Determine the [X, Y] coordinate at the center of the cell enclosing the given text.  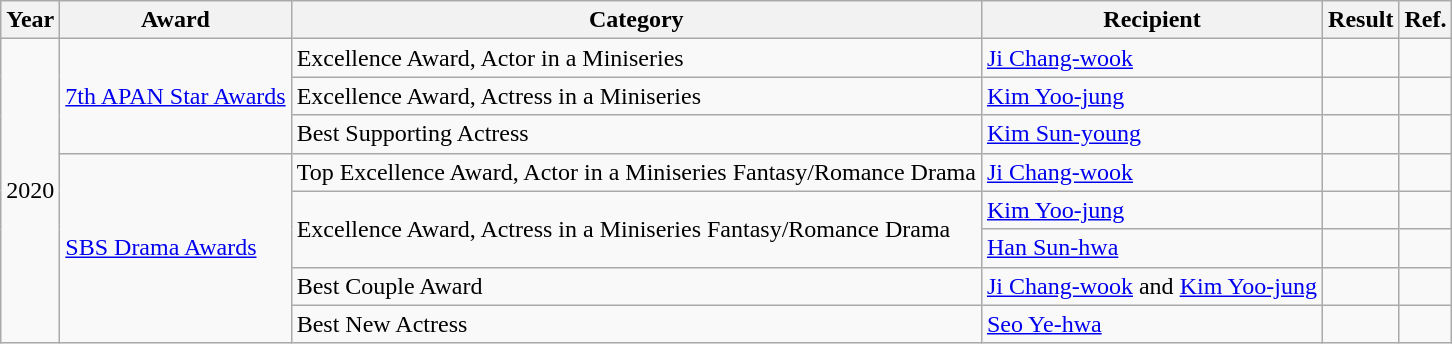
Excellence Award, Actress in a Miniseries Fantasy/Romance Drama [636, 229]
Kim Sun-young [1152, 134]
Excellence Award, Actor in a Miniseries [636, 58]
Ref. [1426, 20]
Result [1361, 20]
Year [30, 20]
Category [636, 20]
Best Supporting Actress [636, 134]
Seo Ye-hwa [1152, 324]
Ji Chang-wook and Kim Yoo-jung [1152, 286]
Han Sun-hwa [1152, 248]
Recipient [1152, 20]
Excellence Award, Actress in a Miniseries [636, 96]
Best New Actress [636, 324]
7th APAN Star Awards [176, 96]
SBS Drama Awards [176, 248]
Award [176, 20]
2020 [30, 191]
Best Couple Award [636, 286]
Top Excellence Award, Actor in a Miniseries Fantasy/Romance Drama [636, 172]
